For the text-containing cell, return its midpoint in [X, Y] coordinate format. 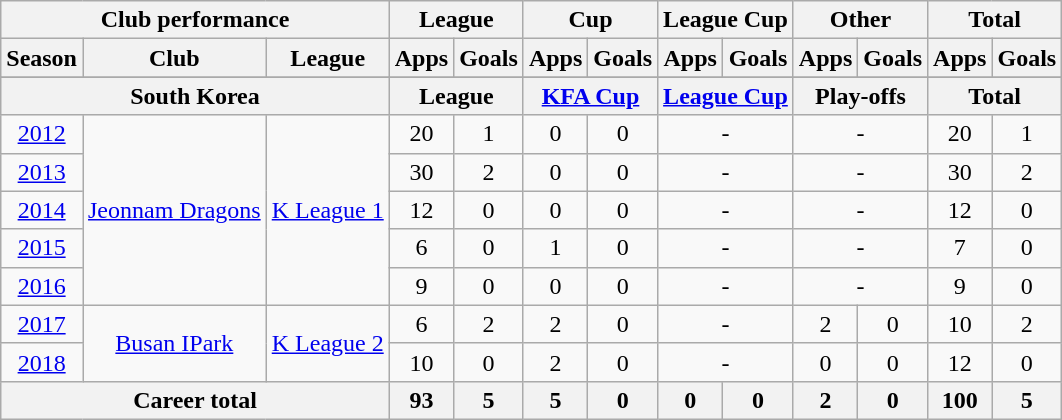
KFA Cup [590, 96]
7 [960, 248]
Play-offs [860, 96]
Season [42, 58]
93 [421, 400]
2017 [42, 324]
K League 2 [328, 343]
South Korea [195, 96]
2013 [42, 172]
2014 [42, 210]
100 [960, 400]
Other [860, 20]
Club [174, 58]
Jeonnam Dragons [174, 210]
2015 [42, 248]
Busan IPark [174, 343]
K League 1 [328, 210]
2018 [42, 362]
2012 [42, 134]
Cup [590, 20]
Club performance [195, 20]
Career total [195, 400]
2016 [42, 286]
